Identify which cell holds the provided text, then report its (X, Y) central coordinate. 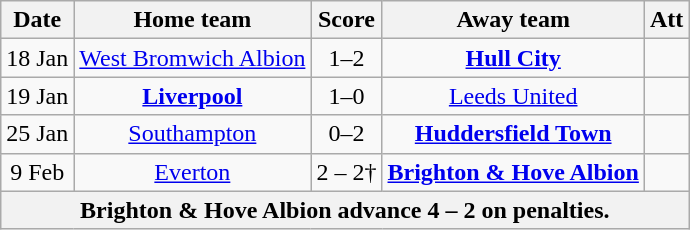
Brighton & Hove Albion (513, 172)
19 Jan (38, 96)
Huddersfield Town (513, 134)
18 Jan (38, 58)
Hull City (513, 58)
Date (38, 20)
Score (346, 20)
1–2 (346, 58)
Leeds United (513, 96)
Home team (192, 20)
9 Feb (38, 172)
1–0 (346, 96)
0–2 (346, 134)
Southampton (192, 134)
Att (666, 20)
Away team (513, 20)
West Bromwich Albion (192, 58)
Liverpool (192, 96)
2 – 2† (346, 172)
Brighton & Hove Albion advance 4 – 2 on penalties. (345, 210)
Everton (192, 172)
25 Jan (38, 134)
